Determine the [X, Y] coordinate at the center of the cell enclosing the given text.  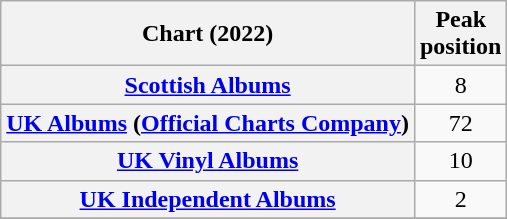
Peakposition [460, 34]
10 [460, 161]
Scottish Albums [208, 85]
UK Albums (Official Charts Company) [208, 123]
2 [460, 199]
UK Independent Albums [208, 199]
Chart (2022) [208, 34]
8 [460, 85]
72 [460, 123]
UK Vinyl Albums [208, 161]
